Return (X, Y) of the center of cell containing provided text 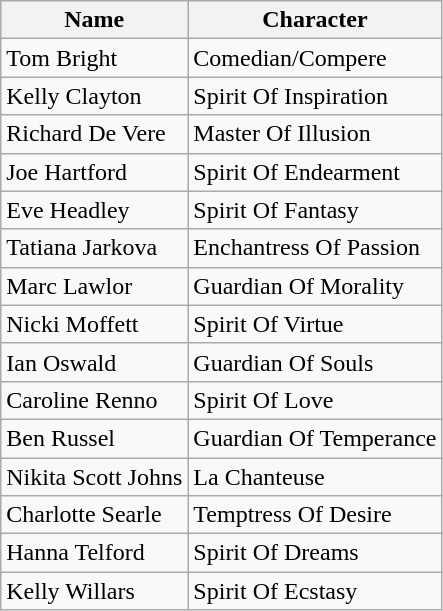
Marc Lawlor (94, 286)
Spirit Of Ecstasy (315, 591)
Spirit Of Inspiration (315, 96)
Nikita Scott Johns (94, 477)
Temptress Of Desire (315, 515)
Spirit Of Virtue (315, 324)
Nicki Moffett (94, 324)
Ian Oswald (94, 362)
Master Of Illusion (315, 134)
Hanna Telford (94, 553)
Character (315, 20)
Guardian Of Temperance (315, 438)
Spirit Of Fantasy (315, 210)
Tatiana Jarkova (94, 248)
Spirit Of Dreams (315, 553)
Guardian Of Morality (315, 286)
Spirit Of Endearment (315, 172)
Joe Hartford (94, 172)
Comedian/Compere (315, 58)
Kelly Willars (94, 591)
Tom Bright (94, 58)
Richard De Vere (94, 134)
Guardian Of Souls (315, 362)
Name (94, 20)
Enchantress Of Passion (315, 248)
Spirit Of Love (315, 400)
La Chanteuse (315, 477)
Ben Russel (94, 438)
Kelly Clayton (94, 96)
Charlotte Searle (94, 515)
Caroline Renno (94, 400)
Eve Headley (94, 210)
